Search for the cell housing the specified text and yield its [X, Y] center coordinate. 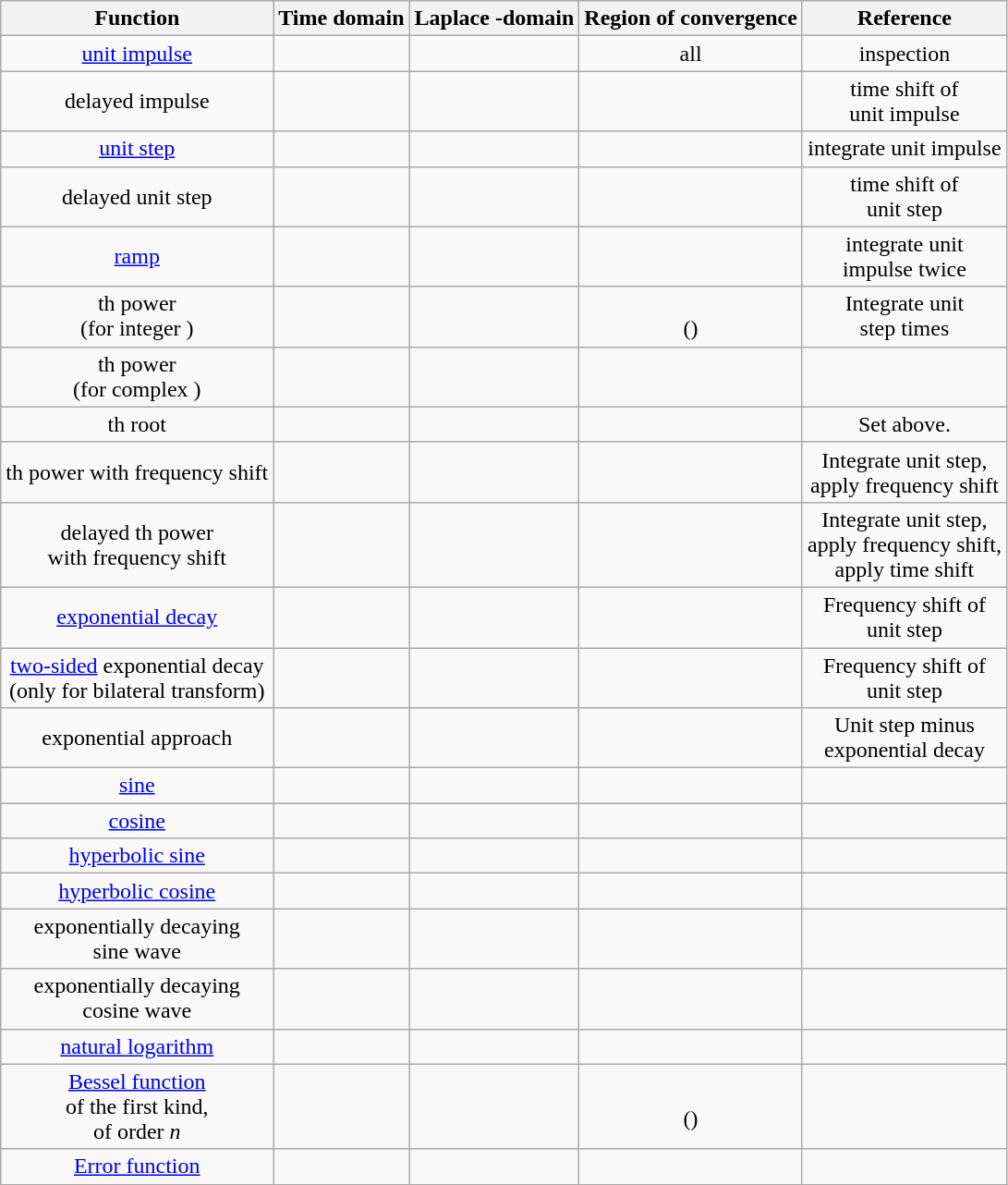
all [691, 54]
inspection [904, 54]
th power (for complex ) [137, 377]
Set above. [904, 424]
delayed impulse [137, 102]
Time domain [342, 18]
Function [137, 18]
time shift ofunit step [904, 196]
th root [137, 424]
integrate unit impulse [904, 149]
Laplace -domain [494, 18]
exponential decay [137, 617]
exponentially decaying cosine wave [137, 998]
unit step [137, 149]
Bessel function of the first kind, of order n [137, 1106]
Integrate unitstep times [904, 316]
hyperbolic sine [137, 856]
unit impulse [137, 54]
Reference [904, 18]
two-sided exponential decay (only for bilateral transform) [137, 677]
Integrate unit step,apply frequency shift,apply time shift [904, 544]
exponential approach [137, 738]
th power (for integer ) [137, 316]
Region of convergence [691, 18]
th power with frequency shift [137, 471]
exponentially decaying sine wave [137, 939]
hyperbolic cosine [137, 891]
Error function [137, 1167]
time shift ofunit impulse [904, 102]
cosine [137, 821]
delayed th power with frequency shift [137, 544]
delayed unit step [137, 196]
integrate unitimpulse twice [904, 257]
sine [137, 786]
Integrate unit step,apply frequency shift [904, 471]
natural logarithm [137, 1046]
ramp [137, 257]
Unit step minusexponential decay [904, 738]
